Extract the [X, Y] coordinate from the center of the cell holding the provided text.  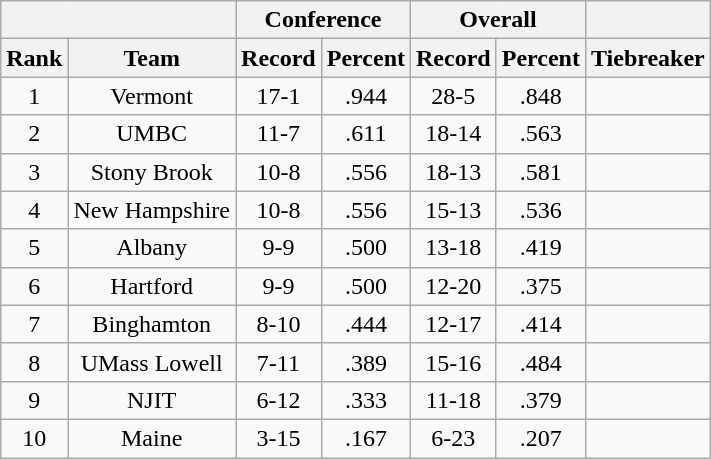
UMBC [152, 134]
11-18 [454, 400]
.419 [540, 248]
6 [34, 286]
7-11 [279, 362]
18-14 [454, 134]
4 [34, 210]
Conference [324, 20]
Hartford [152, 286]
12-17 [454, 324]
Maine [152, 438]
.484 [540, 362]
15-13 [454, 210]
12-20 [454, 286]
.375 [540, 286]
15-16 [454, 362]
8-10 [279, 324]
10 [34, 438]
9 [34, 400]
Rank [34, 58]
6-23 [454, 438]
.944 [366, 96]
13-18 [454, 248]
.536 [540, 210]
Vermont [152, 96]
3 [34, 172]
UMass Lowell [152, 362]
.333 [366, 400]
Overall [498, 20]
.414 [540, 324]
3-15 [279, 438]
NJIT [152, 400]
.389 [366, 362]
.167 [366, 438]
.379 [540, 400]
Albany [152, 248]
.207 [540, 438]
11-7 [279, 134]
6-12 [279, 400]
8 [34, 362]
.444 [366, 324]
2 [34, 134]
Stony Brook [152, 172]
18-13 [454, 172]
5 [34, 248]
1 [34, 96]
New Hampshire [152, 210]
.581 [540, 172]
Binghamton [152, 324]
.611 [366, 134]
Team [152, 58]
7 [34, 324]
Tiebreaker [648, 58]
17-1 [279, 96]
.563 [540, 134]
.848 [540, 96]
28-5 [454, 96]
